From the cell containing the given text, extract its center point as (x, y) coordinate. 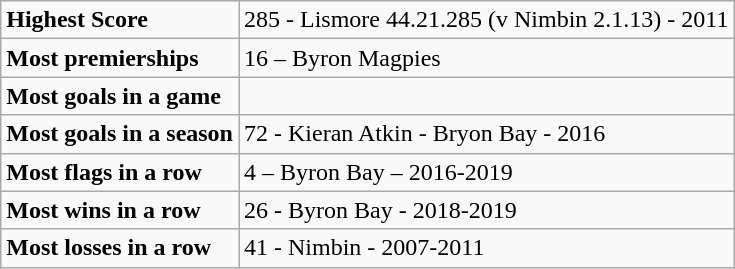
Most goals in a game (120, 96)
72 - Kieran Atkin - Bryon Bay - 2016 (486, 134)
285 - Lismore 44.21.285 (v Nimbin 2.1.13) - 2011 (486, 20)
Most flags in a row (120, 172)
Most wins in a row (120, 210)
Highest Score (120, 20)
26 - Byron Bay - 2018-2019 (486, 210)
4 – Byron Bay – 2016-2019 (486, 172)
16 – Byron Magpies (486, 58)
Most losses in a row (120, 248)
Most goals in a season (120, 134)
41 - Nimbin - 2007-2011 (486, 248)
Most premierships (120, 58)
